Pinpoint the cell where the given text exists, returning its [x, y] midpoint coordinate. 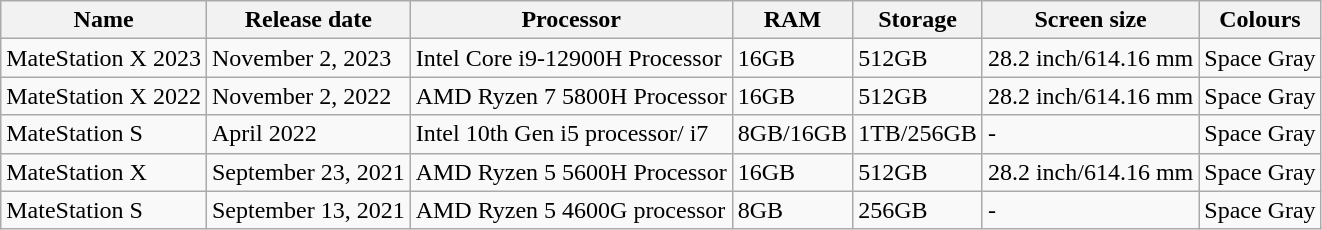
MateStation X 2022 [104, 96]
AMD Ryzen 5 5600H Processor [571, 172]
256GB [918, 210]
September 13, 2021 [308, 210]
AMD Ryzen 5 4600G processor [571, 210]
Screen size [1090, 20]
November 2, 2022 [308, 96]
Storage [918, 20]
Intel 10th Gen i5 processor/ i7 [571, 134]
MateStation X 2023 [104, 58]
8GB [792, 210]
Colours [1260, 20]
April 2022 [308, 134]
September 23, 2021 [308, 172]
Processor [571, 20]
Name [104, 20]
November 2, 2023 [308, 58]
RAM [792, 20]
MateStation X [104, 172]
8GB/16GB [792, 134]
1TB/256GB [918, 134]
Release date [308, 20]
Intel Core i9-12900H Processor [571, 58]
AMD Ryzen 7 5800H Processor [571, 96]
